Identify which cell holds the provided text, then report its (x, y) central coordinate. 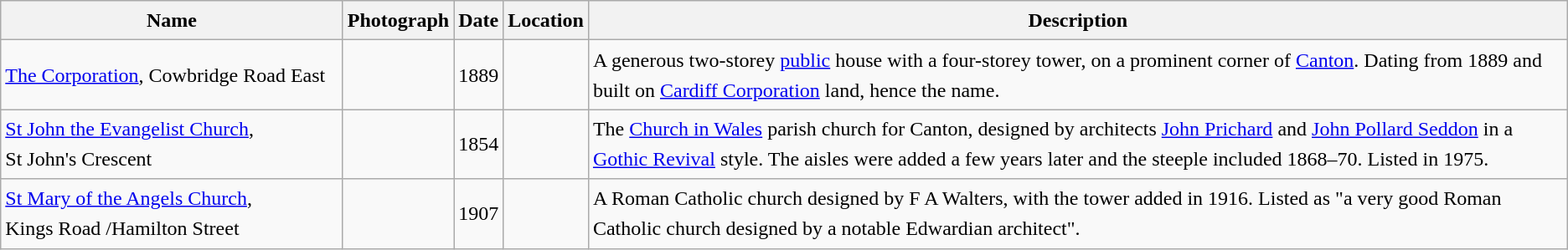
The Corporation, Cowbridge Road East (172, 75)
Photograph (398, 20)
Location (546, 20)
St John the Evangelist Church, St John's Crescent (172, 144)
Description (1077, 20)
1854 (479, 144)
1889 (479, 75)
St Mary of the Angels Church, Kings Road /Hamilton Street (172, 214)
Date (479, 20)
Name (172, 20)
1907 (479, 214)
